Capture the cell that displays the provided text and extract its (x, y) central coordinate. 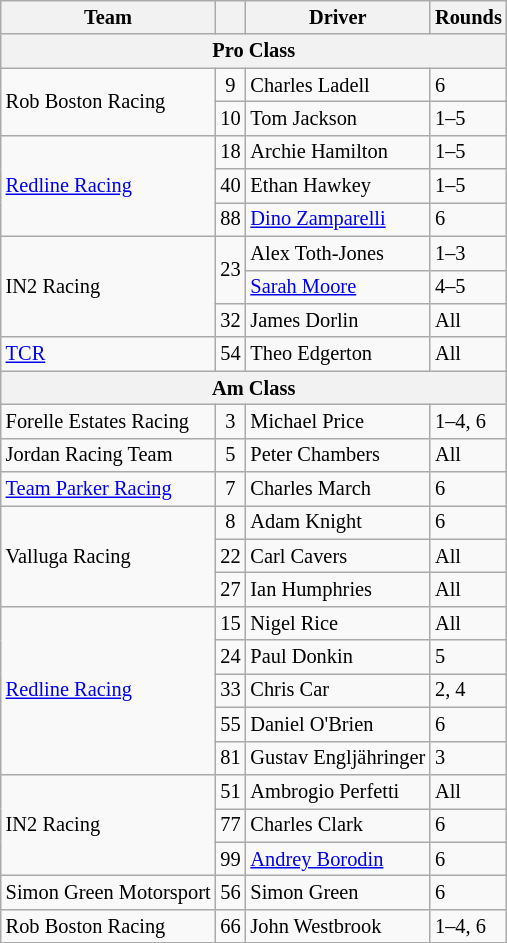
Ethan Hawkey (338, 186)
24 (230, 657)
Paul Donkin (338, 657)
Nigel Rice (338, 623)
Peter Chambers (338, 455)
Simon Green Motorsport (108, 892)
7 (230, 489)
Ambrogio Perfetti (338, 791)
81 (230, 758)
99 (230, 859)
Sarah Moore (338, 287)
Archie Hamilton (338, 152)
Forelle Estates Racing (108, 421)
54 (230, 354)
Pro Class (254, 51)
8 (230, 522)
TCR (108, 354)
Rounds (468, 17)
4–5 (468, 287)
Simon Green (338, 892)
66 (230, 926)
77 (230, 825)
51 (230, 791)
Tom Jackson (338, 118)
33 (230, 690)
Dino Zamparelli (338, 219)
1–3 (468, 253)
Gustav Engljähringer (338, 758)
Charles Ladell (338, 85)
55 (230, 724)
18 (230, 152)
Alex Toth-Jones (338, 253)
Driver (338, 17)
22 (230, 556)
Theo Edgerton (338, 354)
32 (230, 320)
9 (230, 85)
Chris Car (338, 690)
Jordan Racing Team (108, 455)
Valluga Racing (108, 556)
15 (230, 623)
27 (230, 589)
John Westbrook (338, 926)
Daniel O'Brien (338, 724)
23 (230, 270)
Team (108, 17)
Charles March (338, 489)
56 (230, 892)
Adam Knight (338, 522)
Am Class (254, 388)
James Dorlin (338, 320)
Michael Price (338, 421)
10 (230, 118)
2, 4 (468, 690)
Carl Cavers (338, 556)
88 (230, 219)
Team Parker Racing (108, 489)
Andrey Borodin (338, 859)
Ian Humphries (338, 589)
40 (230, 186)
Charles Clark (338, 825)
